Determine the [X, Y] coordinate at the center of the cell enclosing the given text.  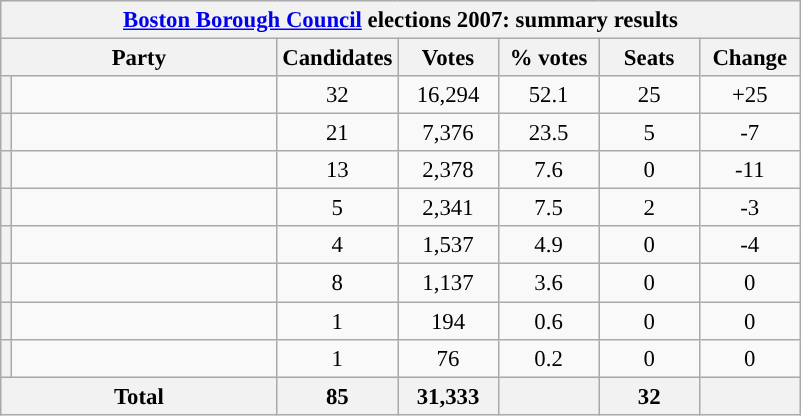
0.2 [548, 358]
13 [338, 170]
16,294 [448, 95]
Votes [448, 58]
-4 [750, 245]
Seats [650, 58]
Candidates [338, 58]
4.9 [548, 245]
76 [448, 358]
-11 [750, 170]
-7 [750, 133]
25 [650, 95]
21 [338, 133]
1,137 [448, 283]
7,376 [448, 133]
-3 [750, 208]
Change [750, 58]
Total [139, 396]
194 [448, 321]
1,537 [448, 245]
85 [338, 396]
3.6 [548, 283]
23.5 [548, 133]
Boston Borough Council elections 2007: summary results [400, 20]
+25 [750, 95]
8 [338, 283]
2,341 [448, 208]
7.6 [548, 170]
4 [338, 245]
2,378 [448, 170]
% votes [548, 58]
Party [139, 58]
7.5 [548, 208]
52.1 [548, 95]
2 [650, 208]
31,333 [448, 396]
0.6 [548, 321]
